For the text-containing cell, return its midpoint in [x, y] coordinate format. 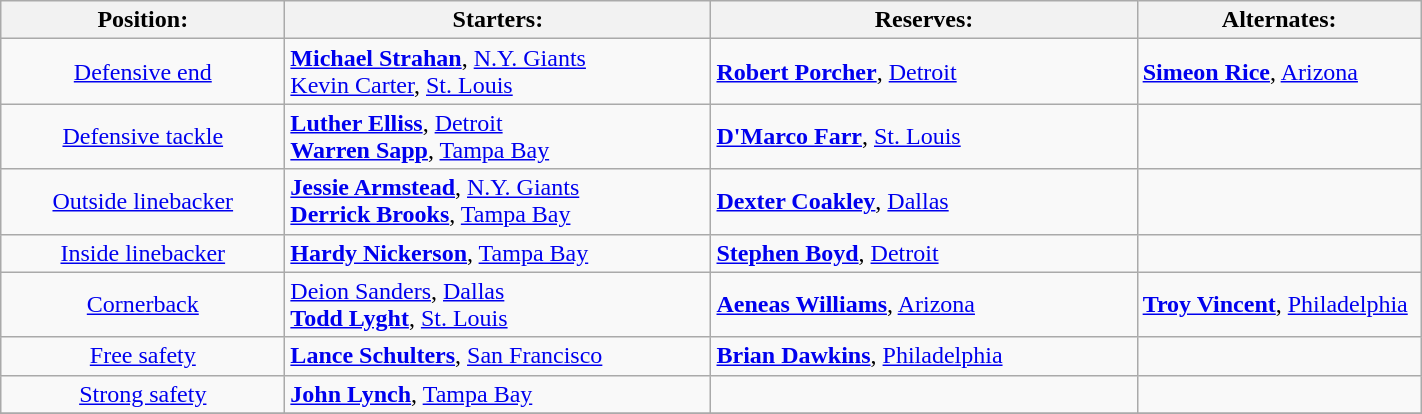
Brian Dawkins, Philadelphia [924, 356]
Jessie Armstead, N.Y. Giants Derrick Brooks, Tampa Bay [498, 202]
Defensive tackle [143, 136]
Aeneas Williams, Arizona [924, 304]
Outside linebacker [143, 202]
Luther Elliss, Detroit Warren Sapp, Tampa Bay [498, 136]
Defensive end [143, 72]
Inside linebacker [143, 253]
Simeon Rice, Arizona [1279, 72]
Deion Sanders, Dallas Todd Lyght, St. Louis [498, 304]
Stephen Boyd, Detroit [924, 253]
Dexter Coakley, Dallas [924, 202]
Lance Schulters, San Francisco [498, 356]
Robert Porcher, Detroit [924, 72]
Hardy Nickerson, Tampa Bay [498, 253]
Michael Strahan, N.Y. Giants Kevin Carter, St. Louis [498, 72]
Strong safety [143, 394]
Free safety [143, 356]
Position: [143, 20]
Starters: [498, 20]
John Lynch, Tampa Bay [498, 394]
D'Marco Farr, St. Louis [924, 136]
Reserves: [924, 20]
Alternates: [1279, 20]
Troy Vincent, Philadelphia [1279, 304]
Cornerback [143, 304]
